Output the [x, y] coordinate of the center of the cell containing the given text.  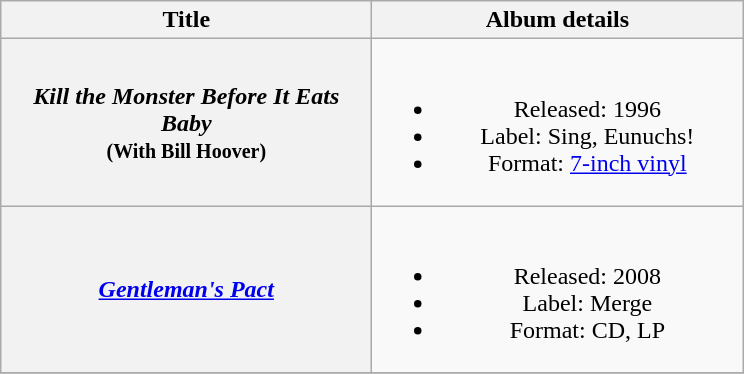
Released: 1996Label: Sing, Eunuchs!Format: 7-inch vinyl [558, 122]
Gentleman's Pact [186, 290]
Kill the Monster Before It Eats Baby(With Bill Hoover) [186, 122]
Title [186, 20]
Released: 2008Label: MergeFormat: CD, LP [558, 290]
Album details [558, 20]
